From the cell containing the given text, extract its center point as (X, Y) coordinate. 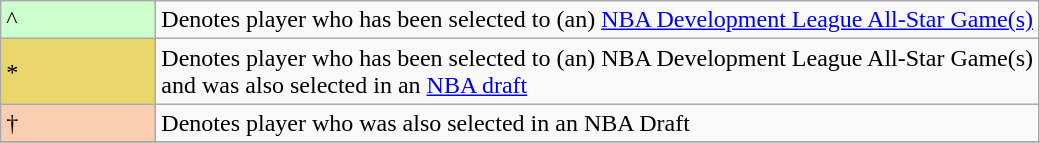
^ (78, 20)
Denotes player who was also selected in an NBA Draft (598, 123)
† (78, 123)
Denotes player who has been selected to (an) NBA Development League All-Star Game(s) and was also selected in an NBA draft (598, 72)
Denotes player who has been selected to (an) NBA Development League All-Star Game(s) (598, 20)
* (78, 72)
